Search for the cell housing the specified text and yield its (x, y) center coordinate. 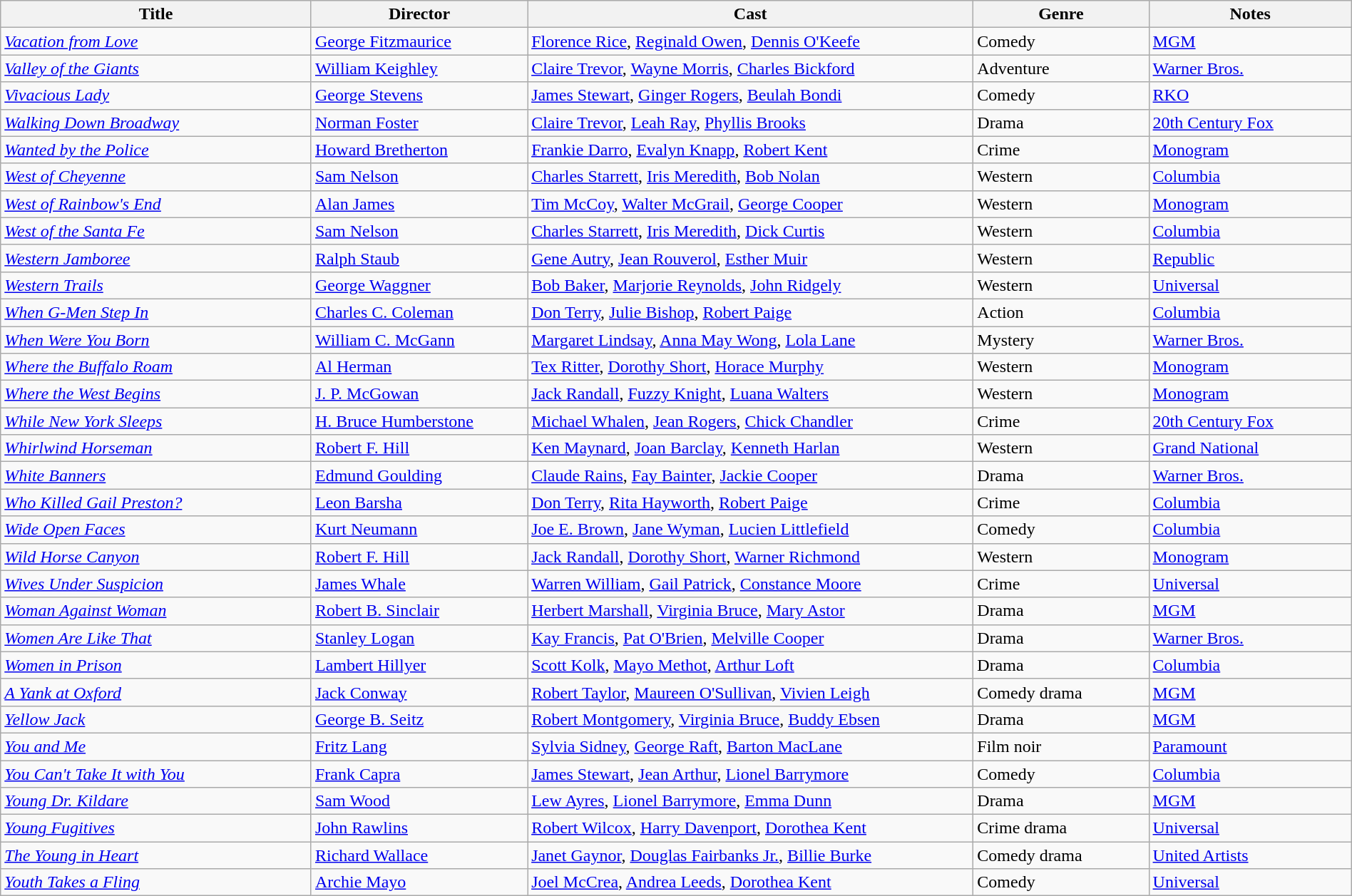
Bob Baker, Marjorie Reynolds, John Ridgely (750, 285)
Frank Capra (419, 773)
Gene Autry, Jean Rouverol, Esther Muir (750, 258)
You and Me (156, 746)
Frankie Darro, Evalyn Knapp, Robert Kent (750, 150)
William C. McGann (419, 340)
Claude Rains, Fay Bainter, Jackie Cooper (750, 475)
Wild Horse Canyon (156, 557)
United Artists (1250, 855)
Jack Randall, Fuzzy Knight, Luana Walters (750, 394)
Wives Under Suspicion (156, 584)
Action (1061, 312)
James Stewart, Jean Arthur, Lionel Barrymore (750, 773)
Alan James (419, 204)
Wanted by the Police (156, 150)
J. P. McGowan (419, 394)
Edmund Goulding (419, 475)
Lew Ayres, Lionel Barrymore, Emma Dunn (750, 801)
Claire Trevor, Leah Ray, Phyllis Brooks (750, 123)
Young Fugitives (156, 828)
Robert Taylor, Maureen O'Sullivan, Vivien Leigh (750, 692)
Where the Buffalo Roam (156, 367)
West of the Santa Fe (156, 231)
James Whale (419, 584)
Joel McCrea, Andrea Leeds, Dorothea Kent (750, 882)
Charles C. Coleman (419, 312)
Don Terry, Julie Bishop, Robert Paige (750, 312)
Crime drama (1061, 828)
West of Cheyenne (156, 177)
Western Trails (156, 285)
A Yank at Oxford (156, 692)
RKO (1250, 96)
James Stewart, Ginger Rogers, Beulah Bondi (750, 96)
John Rawlins (419, 828)
Leon Barsha (419, 503)
Ralph Staub (419, 258)
Robert Wilcox, Harry Davenport, Dorothea Kent (750, 828)
You Can't Take It with You (156, 773)
Notes (1250, 14)
Woman Against Woman (156, 611)
Director (419, 14)
Women Are Like That (156, 638)
Valley of the Giants (156, 68)
George Stevens (419, 96)
Charles Starrett, Iris Meredith, Bob Nolan (750, 177)
Florence Rice, Reginald Owen, Dennis O'Keefe (750, 41)
Joe E. Brown, Jane Wyman, Lucien Littlefield (750, 530)
Don Terry, Rita Hayworth, Robert Paige (750, 503)
Scott Kolk, Mayo Methot, Arthur Loft (750, 665)
Kurt Neumann (419, 530)
Norman Foster (419, 123)
Youth Takes a Fling (156, 882)
William Keighley (419, 68)
Howard Bretherton (419, 150)
Janet Gaynor, Douglas Fairbanks Jr., Billie Burke (750, 855)
Margaret Lindsay, Anna May Wong, Lola Lane (750, 340)
Claire Trevor, Wayne Morris, Charles Bickford (750, 68)
Jack Conway (419, 692)
Kay Francis, Pat O'Brien, Melville Cooper (750, 638)
Tim McCoy, Walter McGrail, George Cooper (750, 204)
Yellow Jack (156, 719)
Herbert Marshall, Virginia Bruce, Mary Astor (750, 611)
Michael Whalen, Jean Rogers, Chick Chandler (750, 421)
Fritz Lang (419, 746)
Ken Maynard, Joan Barclay, Kenneth Harlan (750, 448)
When Were You Born (156, 340)
Warren William, Gail Patrick, Constance Moore (750, 584)
George Fitzmaurice (419, 41)
Western Jamboree (156, 258)
Archie Mayo (419, 882)
Sam Wood (419, 801)
Jack Randall, Dorothy Short, Warner Richmond (750, 557)
Paramount (1250, 746)
When G-Men Step In (156, 312)
Republic (1250, 258)
Where the West Begins (156, 394)
Charles Starrett, Iris Meredith, Dick Curtis (750, 231)
White Banners (156, 475)
Women in Prison (156, 665)
Wide Open Faces (156, 530)
Mystery (1061, 340)
George B. Seitz (419, 719)
Richard Wallace (419, 855)
Grand National (1250, 448)
Robert B. Sinclair (419, 611)
Sylvia Sidney, George Raft, Barton MacLane (750, 746)
Title (156, 14)
The Young in Heart (156, 855)
Whirlwind Horseman (156, 448)
H. Bruce Humberstone (419, 421)
Cast (750, 14)
Vacation from Love (156, 41)
Genre (1061, 14)
Walking Down Broadway (156, 123)
George Waggner (419, 285)
Adventure (1061, 68)
Who Killed Gail Preston? (156, 503)
West of Rainbow's End (156, 204)
Stanley Logan (419, 638)
Lambert Hillyer (419, 665)
Al Herman (419, 367)
Film noir (1061, 746)
While New York Sleeps (156, 421)
Young Dr. Kildare (156, 801)
Vivacious Lady (156, 96)
Tex Ritter, Dorothy Short, Horace Murphy (750, 367)
Robert Montgomery, Virginia Bruce, Buddy Ebsen (750, 719)
